Provide the (x, y) coordinate of the cell's center where the given text is located.  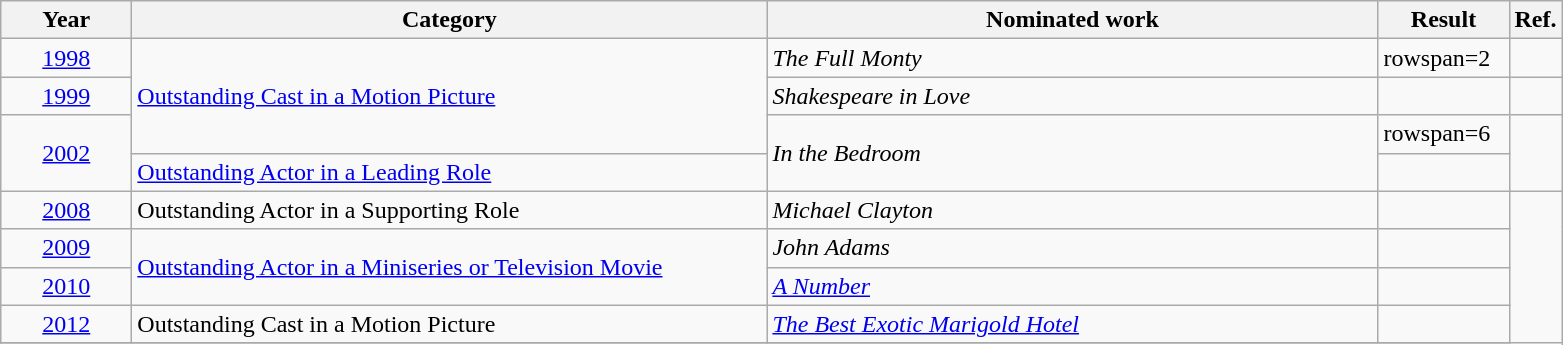
Ref. (1536, 20)
Year (66, 20)
The Full Monty (1072, 58)
Outstanding Actor in a Miniseries or Television Movie (450, 267)
2009 (66, 248)
Result (1444, 20)
Shakespeare in Love (1072, 96)
A Number (1072, 286)
The Best Exotic Marigold Hotel (1072, 324)
rowspan=6 (1444, 134)
Category (450, 20)
2010 (66, 286)
Nominated work (1072, 20)
Outstanding Actor in a Leading Role (450, 172)
Michael Clayton (1072, 210)
2008 (66, 210)
2002 (66, 153)
2012 (66, 324)
rowspan=2 (1444, 58)
1998 (66, 58)
John Adams (1072, 248)
Outstanding Actor in a Supporting Role (450, 210)
1999 (66, 96)
In the Bedroom (1072, 153)
